Return [x, y] of the center of cell containing provided text 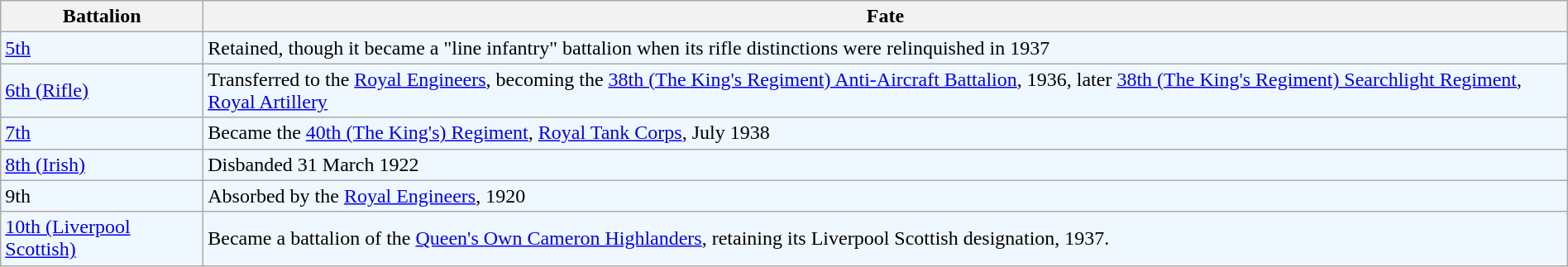
6th (Rifle) [103, 91]
Absorbed by the Royal Engineers, 1920 [886, 196]
10th (Liverpool Scottish) [103, 238]
9th [103, 196]
Became the 40th (The King's) Regiment, Royal Tank Corps, July 1938 [886, 133]
Fate [886, 17]
Disbanded 31 March 1922 [886, 164]
Became a battalion of the Queen's Own Cameron Highlanders, retaining its Liverpool Scottish designation, 1937. [886, 238]
8th (Irish) [103, 164]
7th [103, 133]
Battalion [103, 17]
5th [103, 48]
Retained, though it became a "line infantry" battalion when its rifle distinctions were relinquished in 1937 [886, 48]
